From the cell containing the given text, extract its center point as (X, Y) coordinate. 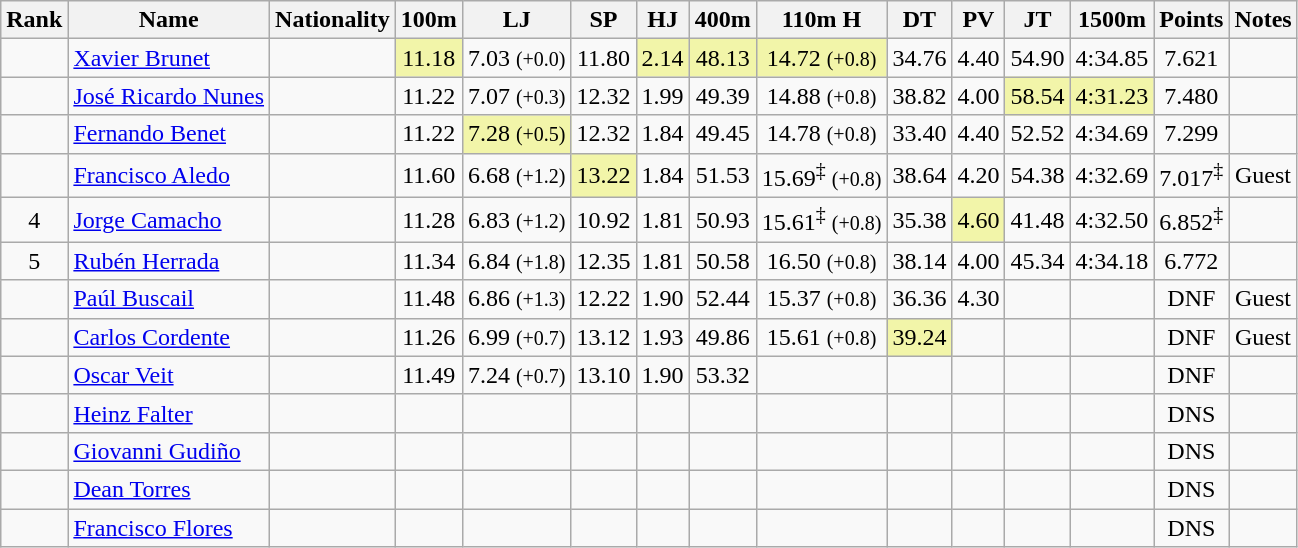
Dean Torres (169, 489)
7.017‡ (1192, 176)
4:32.69 (1112, 176)
4.20 (978, 176)
38.64 (920, 176)
Notes (1263, 20)
14.88 (+0.8) (822, 96)
HJ (662, 20)
14.78 (+0.8) (822, 134)
49.45 (722, 134)
48.13 (722, 58)
DT (920, 20)
Xavier Brunet (169, 58)
Oscar Veit (169, 375)
54.38 (1038, 176)
15.61 (+0.8) (822, 337)
4.30 (978, 299)
41.48 (1038, 220)
SP (604, 20)
Rubén Herrada (169, 261)
36.36 (920, 299)
4 (34, 220)
6.772 (1192, 261)
11.34 (428, 261)
Fernando Benet (169, 134)
Nationality (333, 20)
11.48 (428, 299)
49.39 (722, 96)
7.480 (1192, 96)
15.61‡ (+0.8) (822, 220)
11.80 (604, 58)
10.92 (604, 220)
33.40 (920, 134)
110m H (822, 20)
Francisco Aledo (169, 176)
400m (722, 20)
4:34.85 (1112, 58)
1500m (1112, 20)
LJ (516, 20)
6.68 (+1.2) (516, 176)
12.35 (604, 261)
6.852‡ (1192, 220)
39.24 (920, 337)
7.28 (+0.5) (516, 134)
Rank (34, 20)
52.44 (722, 299)
11.60 (428, 176)
11.49 (428, 375)
13.10 (604, 375)
16.50 (+0.8) (822, 261)
53.32 (722, 375)
15.69‡ (+0.8) (822, 176)
54.90 (1038, 58)
4:34.69 (1112, 134)
35.38 (920, 220)
Jorge Camacho (169, 220)
4:32.50 (1112, 220)
52.52 (1038, 134)
7.299 (1192, 134)
13.22 (604, 176)
Name (169, 20)
7.621 (1192, 58)
11.28 (428, 220)
4:31.23 (1112, 96)
5 (34, 261)
45.34 (1038, 261)
1.99 (662, 96)
José Ricardo Nunes (169, 96)
6.84 (+1.8) (516, 261)
12.22 (604, 299)
Paúl Buscail (169, 299)
1.93 (662, 337)
PV (978, 20)
Heinz Falter (169, 413)
14.72 (+0.8) (822, 58)
JT (1038, 20)
50.58 (722, 261)
6.99 (+0.7) (516, 337)
6.83 (+1.2) (516, 220)
15.37 (+0.8) (822, 299)
7.07 (+0.3) (516, 96)
6.86 (+1.3) (516, 299)
34.76 (920, 58)
7.03 (+0.0) (516, 58)
38.14 (920, 261)
2.14 (662, 58)
58.54 (1038, 96)
50.93 (722, 220)
4:34.18 (1112, 261)
11.18 (428, 58)
Points (1192, 20)
100m (428, 20)
4.60 (978, 220)
38.82 (920, 96)
11.26 (428, 337)
Carlos Cordente (169, 337)
49.86 (722, 337)
13.12 (604, 337)
51.53 (722, 176)
7.24 (+0.7) (516, 375)
Francisco Flores (169, 528)
Giovanni Gudiño (169, 451)
